Identify which cell holds the provided text, then report its [X, Y] central coordinate. 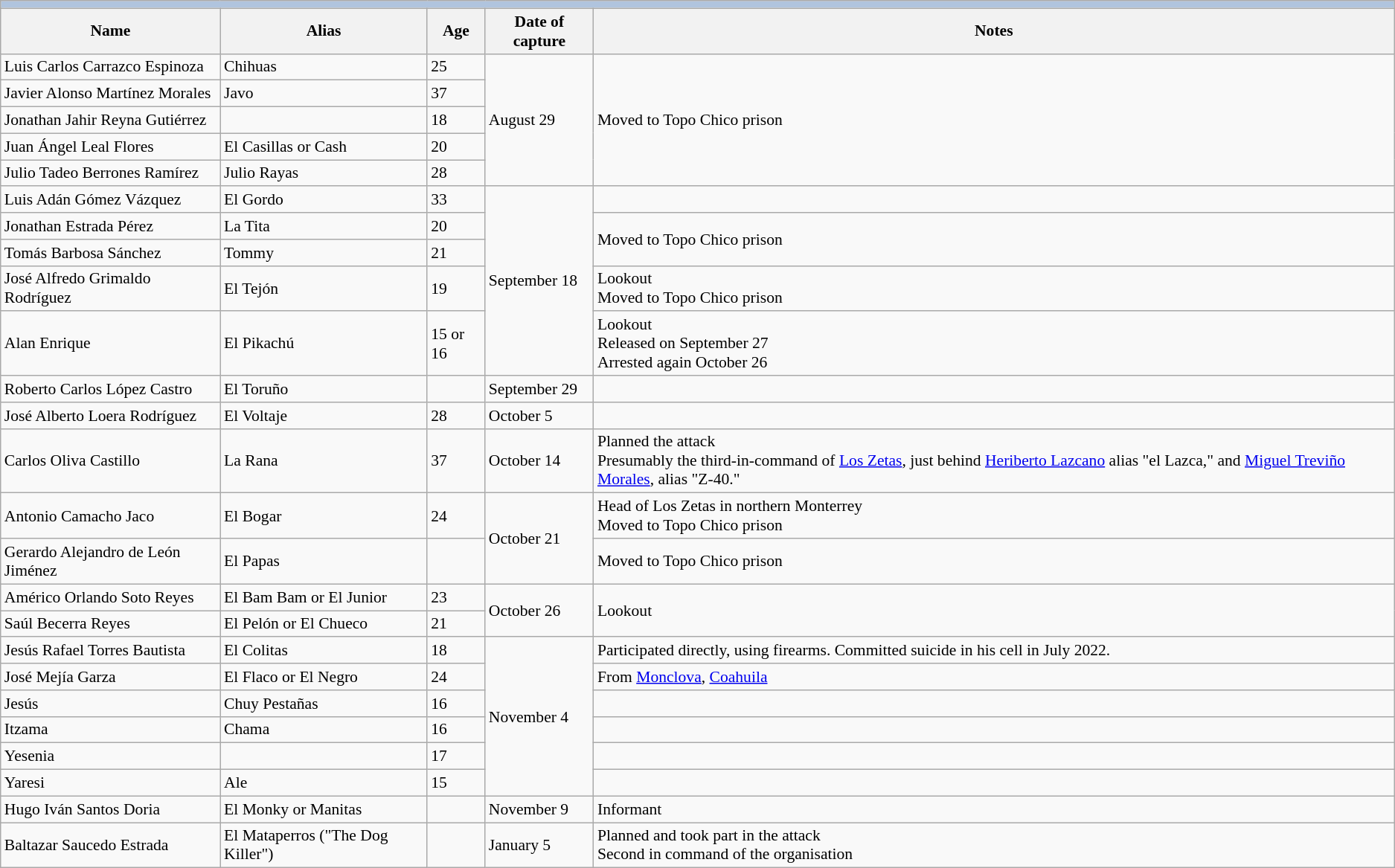
El Flaco or El Negro [324, 677]
El Casillas or Cash [324, 147]
Participated directly, using firearms. Committed suicide in his cell in July 2022. [994, 651]
November 4 [539, 717]
Gerardo Alejandro de León Jiménez [110, 561]
Yaresi [110, 783]
25 [456, 67]
Alan Enrique [110, 344]
Antonio Camacho Jaco [110, 516]
Julio Tadeo Berrones Ramírez [110, 173]
Tommy [324, 253]
Head of Los Zetas in northern MonterreyMoved to Topo Chico prison [994, 516]
El Tejón [324, 289]
La Rana [324, 461]
Roberto Carlos López Castro [110, 389]
Chuy Pestañas [324, 704]
Yesenia [110, 756]
El Colitas [324, 651]
Jonathan Jahir Reyna Gutiérrez [110, 120]
19 [456, 289]
Jesús [110, 704]
Lookout [994, 610]
Name [110, 31]
El Pelón or El Chueco [324, 624]
Américo Orlando Soto Reyes [110, 597]
Julio Rayas [324, 173]
El Mataperros ("The Dog Killer") [324, 845]
Itzama [110, 730]
Saúl Becerra Reyes [110, 624]
15 [456, 783]
September 29 [539, 389]
El Bam Bam or El Junior [324, 597]
El Voltaje [324, 416]
November 9 [539, 809]
LookoutReleased on September 27Arrested again October 26 [994, 344]
33 [456, 200]
Alias [324, 31]
August 29 [539, 120]
El Papas [324, 561]
15 or 16 [456, 344]
Juan Ángel Leal Flores [110, 147]
LookoutMoved to Topo Chico prison [994, 289]
October 26 [539, 610]
Chihuas [324, 67]
Baltazar Saucedo Estrada [110, 845]
Ale [324, 783]
El Pikachú [324, 344]
17 [456, 756]
El Bogar [324, 516]
Age [456, 31]
Planned and took part in the attackSecond in command of the organisation [994, 845]
Tomás Barbosa Sánchez [110, 253]
José Alberto Loera Rodríguez [110, 416]
La Tita [324, 226]
Luis Adán Gómez Vázquez [110, 200]
Informant [994, 809]
El Gordo [324, 200]
José Alfredo Grimaldo Rodríguez [110, 289]
From Monclova, Coahuila [994, 677]
Chama [324, 730]
Hugo Iván Santos Doria [110, 809]
El Monky or Manitas [324, 809]
Javier Alonso Martínez Morales [110, 94]
October 5 [539, 416]
El Toruño [324, 389]
23 [456, 597]
José Mejía Garza [110, 677]
Notes [994, 31]
Luis Carlos Carrazco Espinoza [110, 67]
Javo [324, 94]
Jonathan Estrada Pérez [110, 226]
Jesús Rafael Torres Bautista [110, 651]
Carlos Oliva Castillo [110, 461]
October 14 [539, 461]
Date of capture [539, 31]
October 21 [539, 539]
January 5 [539, 845]
September 18 [539, 281]
